Locate the cell with the specified text and output its (x, y) center coordinate. 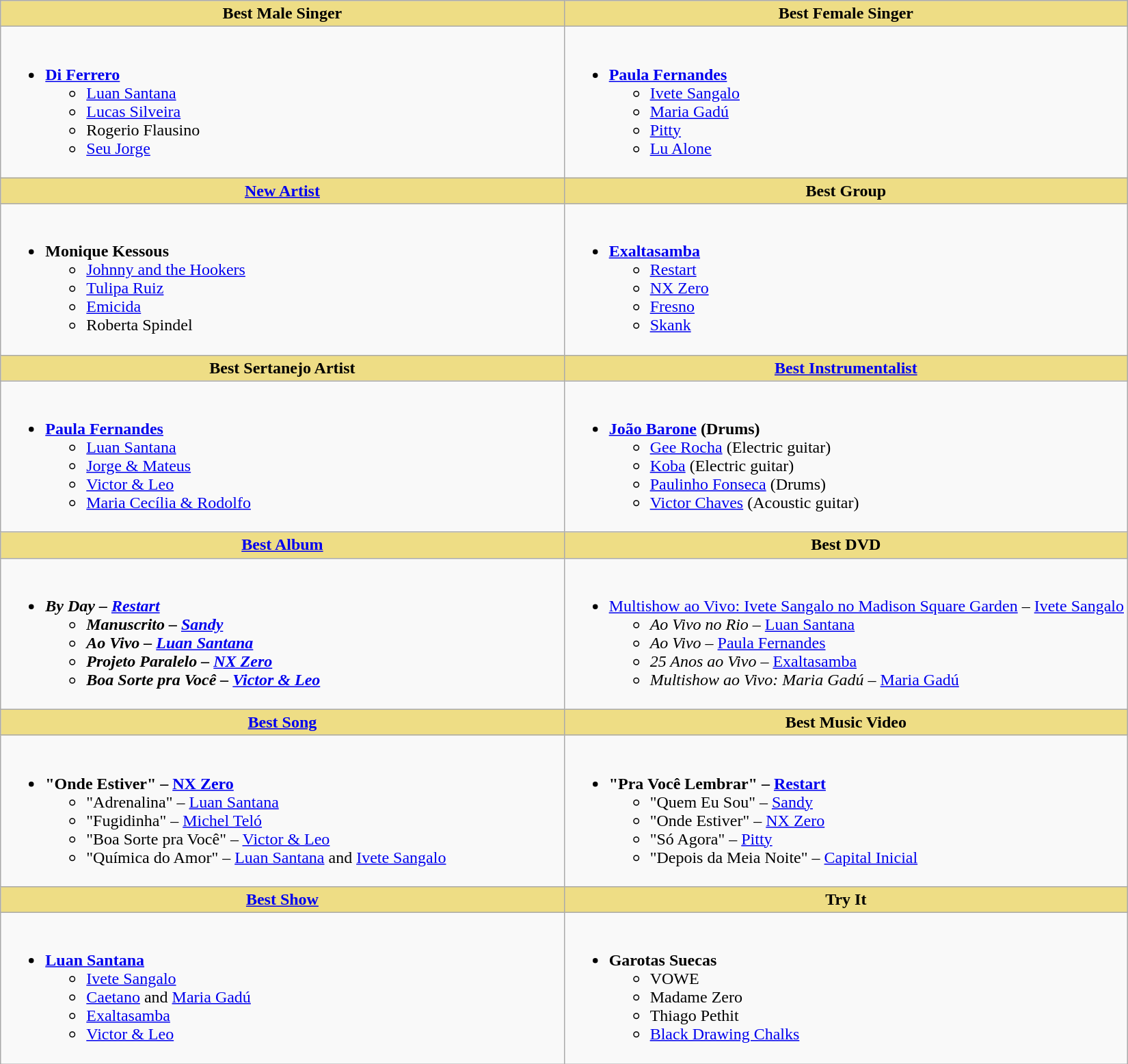
Try It (846, 899)
Best Female Singer (846, 14)
Monique KessousJohnny and the HookersTulipa RuizEmicidaRoberta Spindel (282, 279)
"Pra Você Lembrar" – Restart"Quem Eu Sou" – Sandy"Onde Estiver" – NX Zero"Só Agora" – Pitty"Depois da Meia Noite" – Capital Inicial (846, 811)
Best Group (846, 191)
Best Music Video (846, 722)
New Artist (282, 191)
Best Album (282, 545)
Best Instrumentalist (846, 368)
Best Male Singer (282, 14)
Best Show (282, 899)
Best Song (282, 722)
ExaltasambaRestartNX ZeroFresnoSkank (846, 279)
Luan SantanaIvete SangaloCaetano and Maria GadúExaltasambaVictor & Leo (282, 987)
Di FerreroLuan SantanaLucas SilveiraRogerio FlausinoSeu Jorge (282, 103)
Best DVD (846, 545)
Garotas SuecasVOWEMadame ZeroThiago PethitBlack Drawing Chalks (846, 987)
Paula FernandesIvete SangaloMaria GadúPittyLu Alone (846, 103)
João Barone (Drums)Gee Rocha (Electric guitar)Koba (Electric guitar)Paulinho Fonseca (Drums)Victor Chaves (Acoustic guitar) (846, 457)
Paula FernandesLuan SantanaJorge & MateusVictor & LeoMaria Cecília & Rodolfo (282, 457)
By Day – RestartManuscrito – SandyAo Vivo – Luan SantanaProjeto Paralelo – NX ZeroBoa Sorte pra Você – Victor & Leo (282, 633)
Best Sertanejo Artist (282, 368)
